Pinpoint the cell where the given text exists, returning its [X, Y] midpoint coordinate. 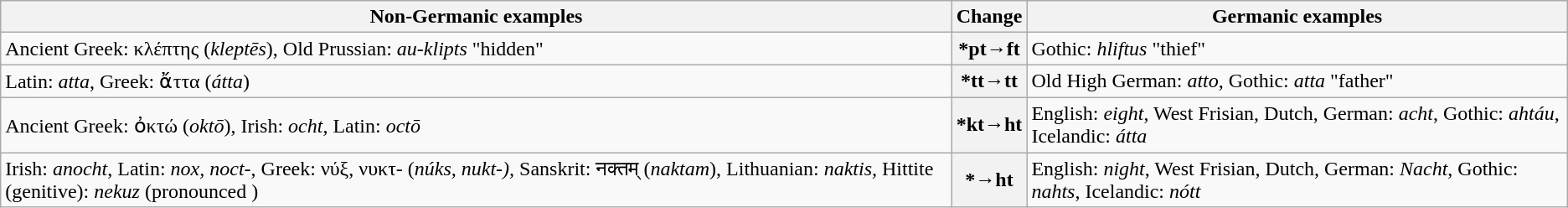
Non-Germanic examples [476, 17]
Gothic: hliftus "thief" [1297, 49]
*pt→ft [989, 49]
Latin: atta, Greek: ἄττα (átta) [476, 81]
Ancient Greek: ὀκτώ (oktō), Irish: ocht, Latin: octō [476, 124]
English: night, West Frisian, Dutch, German: Nacht, Gothic: nahts, Icelandic: nótt [1297, 179]
Change [989, 17]
Old High German: atto, Gothic: atta "father" [1297, 81]
Germanic examples [1297, 17]
*tt→tt [989, 81]
English: eight, West Frisian, Dutch, German: acht, Gothic: ahtáu, Icelandic: átta [1297, 124]
*→ht [989, 179]
Ancient Greek: κλέπτης (kleptēs), Old Prussian: au-klipts "hidden" [476, 49]
*kt→ht [989, 124]
